Extract the [x, y] coordinate from the center of the cell holding the provided text.  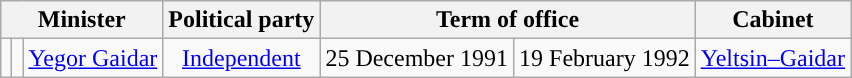
Term of office [508, 20]
Yeltsin–Gaidar [772, 58]
Cabinet [772, 20]
Yegor Gaidar [93, 58]
25 December 1991 [417, 58]
19 February 1992 [605, 58]
Minister [82, 20]
Political party [242, 20]
Independent [242, 58]
